Capture the cell that displays the provided text and extract its [x, y] central coordinate. 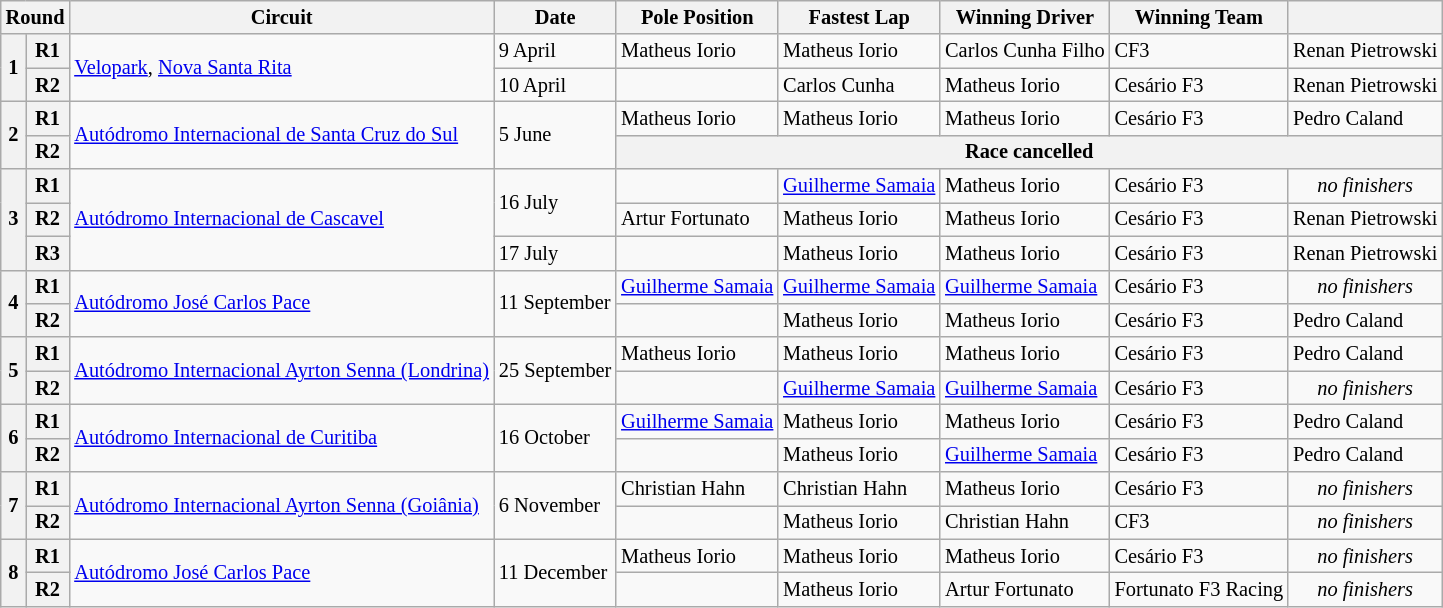
5 June [555, 134]
5 [14, 370]
Autódromo Internacional de Santa Cruz do Sul [282, 134]
11 September [555, 304]
Fortunato F3 Racing [1199, 589]
Carlos Cunha [859, 85]
6 [14, 438]
Winning Driver [1024, 17]
Pole Position [697, 17]
9 April [555, 51]
Date [555, 17]
25 September [555, 370]
Autódromo Internacional de Cascavel [282, 220]
8 [14, 572]
Velopark, Nova Santa Rita [282, 68]
Circuit [282, 17]
Carlos Cunha Filho [1024, 51]
16 July [555, 202]
Autódromo Internacional de Curitiba [282, 438]
Autódromo Internacional Ayrton Senna (Londrina) [282, 370]
11 December [555, 572]
Autódromo Internacional Ayrton Senna (Goiânia) [282, 506]
10 April [555, 85]
3 [14, 220]
7 [14, 506]
Round [36, 17]
Fastest Lap [859, 17]
Race cancelled [1029, 152]
16 October [555, 438]
6 November [555, 506]
2 [14, 134]
1 [14, 68]
17 July [555, 253]
R3 [48, 253]
Winning Team [1199, 17]
4 [14, 304]
